Identify which cell holds the provided text, then report its [x, y] central coordinate. 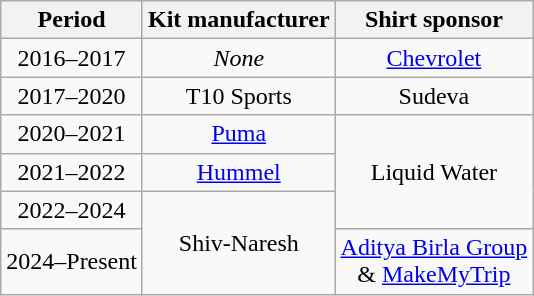
Hummel [238, 172]
2016–2017 [72, 58]
2021–2022 [72, 172]
Sudeva [434, 96]
Aditya Birla Group& MakeMyTrip [434, 262]
Kit manufacturer [238, 20]
2020–2021 [72, 134]
None [238, 58]
2022–2024 [72, 210]
T10 Sports [238, 96]
2017–2020 [72, 96]
Shiv-Naresh [238, 242]
Liquid Water [434, 172]
Puma [238, 134]
2024–Present [72, 262]
Period [72, 20]
Shirt sponsor [434, 20]
Chevrolet [434, 58]
